Extract the (x, y) coordinate from the center of the cell holding the provided text.  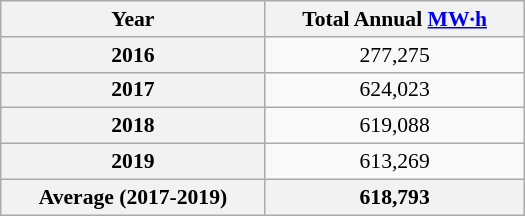
Average (2017-2019) (133, 197)
618,793 (394, 197)
2017 (133, 90)
624,023 (394, 90)
Year (133, 19)
277,275 (394, 55)
2019 (133, 162)
2016 (133, 55)
619,088 (394, 126)
Total Annual MW·h (394, 19)
613,269 (394, 162)
2018 (133, 126)
